Find where the given text appears and provide that cell's center as (x, y) coordinate. 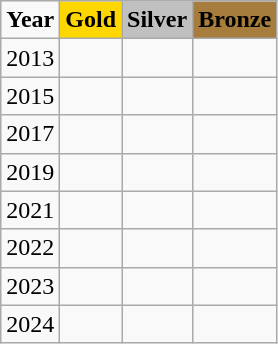
Bronze (235, 20)
2019 (30, 172)
Year (30, 20)
2021 (30, 210)
2017 (30, 134)
Gold (91, 20)
2015 (30, 96)
2022 (30, 248)
2024 (30, 324)
2013 (30, 58)
2023 (30, 286)
Silver (158, 20)
